Return the [x, y] coordinate for the center point of the cell that contains the specified text.  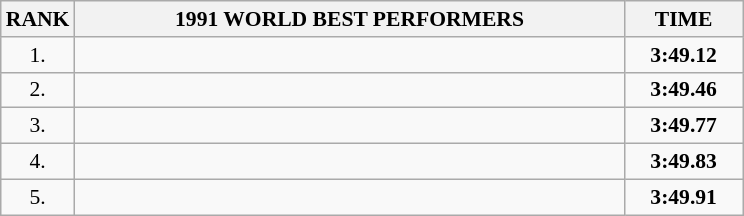
3:49.77 [684, 126]
RANK [38, 19]
3:49.91 [684, 197]
4. [38, 162]
3:49.83 [684, 162]
5. [38, 197]
1991 WORLD BEST PERFORMERS [349, 19]
2. [38, 90]
1. [38, 55]
TIME [684, 19]
3:49.46 [684, 90]
3. [38, 126]
3:49.12 [684, 55]
